Search for the cell housing the specified text and yield its [x, y] center coordinate. 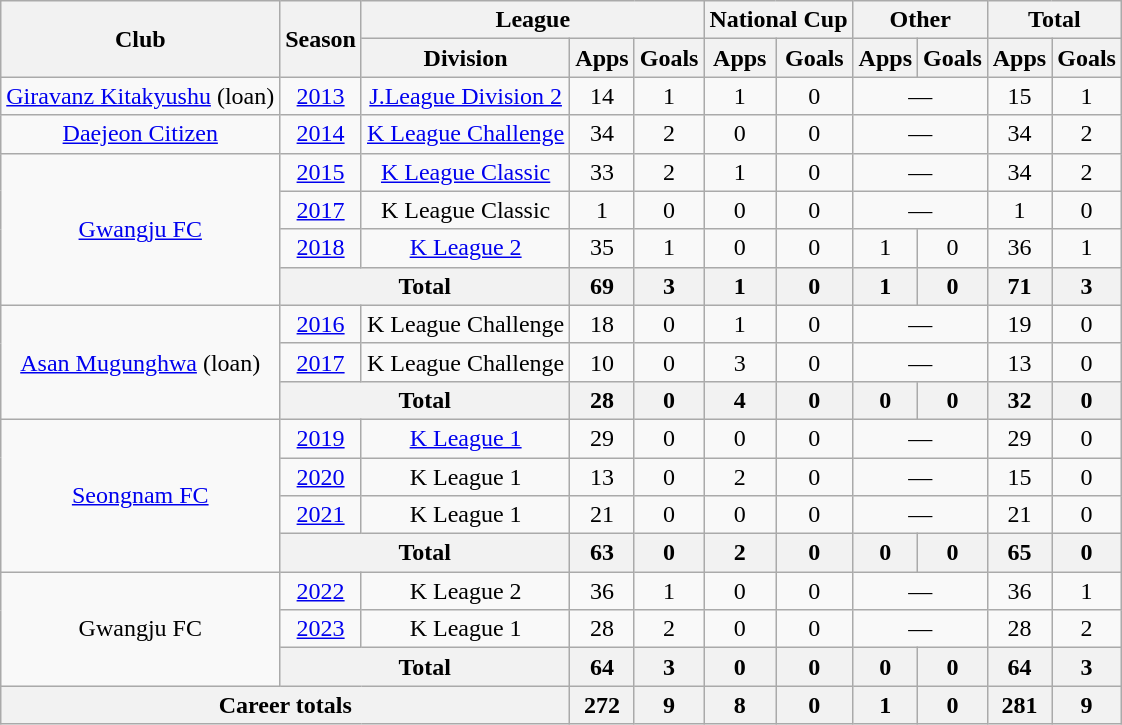
281 [1019, 705]
2019 [321, 438]
2015 [321, 172]
33 [602, 172]
Seongnam FC [140, 495]
18 [602, 324]
65 [1019, 553]
2020 [321, 477]
Daejeon Citizen [140, 134]
10 [602, 362]
272 [602, 705]
35 [602, 248]
2022 [321, 591]
8 [740, 705]
Club [140, 39]
69 [602, 286]
J.League Division 2 [465, 96]
Other [920, 20]
71 [1019, 286]
19 [1019, 324]
Career totals [286, 705]
2023 [321, 629]
2021 [321, 515]
2013 [321, 96]
63 [602, 553]
National Cup [778, 20]
Asan Mugunghwa (loan) [140, 362]
League [532, 20]
4 [740, 400]
32 [1019, 400]
2016 [321, 324]
Division [465, 58]
Giravanz Kitakyushu (loan) [140, 96]
2018 [321, 248]
14 [602, 96]
2014 [321, 134]
Season [321, 39]
